Detect which cell encompasses the target text, then output its [x, y] center coordinate. 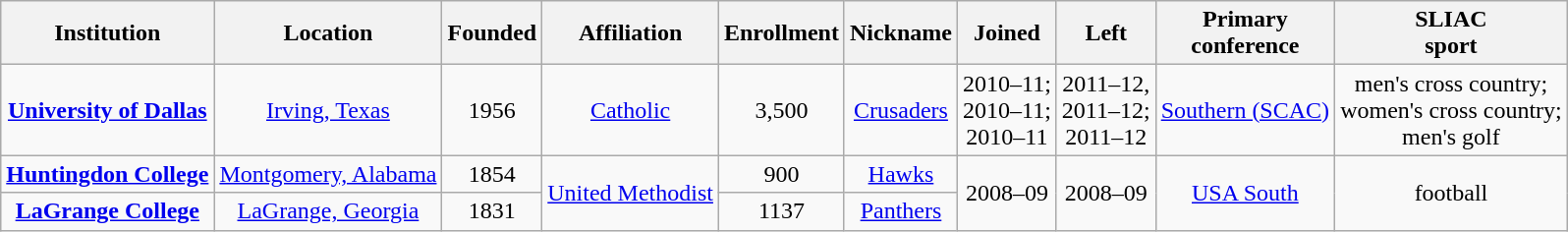
1831 [492, 211]
Founded [492, 33]
Catholic [631, 110]
men's cross country;women's cross country;men's golf [1452, 110]
Affiliation [631, 33]
LaGrange, Georgia [328, 211]
SLIACsport [1452, 33]
Location [328, 33]
Joined [1006, 33]
3,500 [781, 110]
United Methodist [631, 193]
900 [781, 174]
football [1452, 193]
2011–12,2011–12;2011–12 [1106, 110]
University of Dallas [108, 110]
2010–11;2010–11;2010–11 [1006, 110]
1956 [492, 110]
Southern (SCAC) [1245, 110]
Primaryconference [1245, 33]
Hawks [900, 174]
1854 [492, 174]
LaGrange College [108, 211]
Left [1106, 33]
Institution [108, 33]
Enrollment [781, 33]
Irving, Texas [328, 110]
Huntingdon College [108, 174]
Montgomery, Alabama [328, 174]
Crusaders [900, 110]
Nickname [900, 33]
USA South [1245, 193]
Panthers [900, 211]
1137 [781, 211]
